Extract the [X, Y] coordinate from the center of the cell holding the provided text.  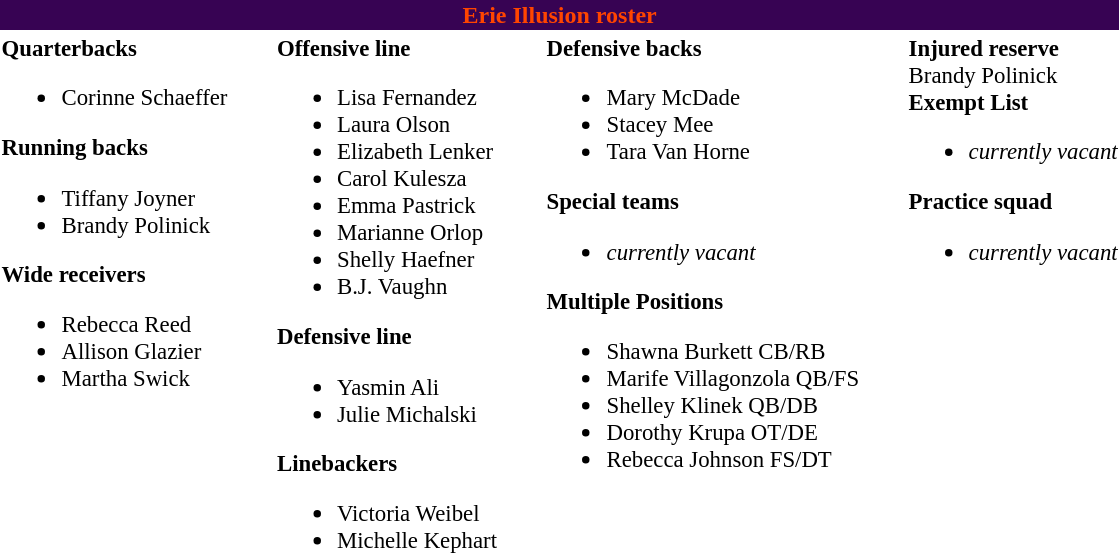
Erie Illusion roster [560, 15]
